From the cell containing the given text, extract its center point as [x, y] coordinate. 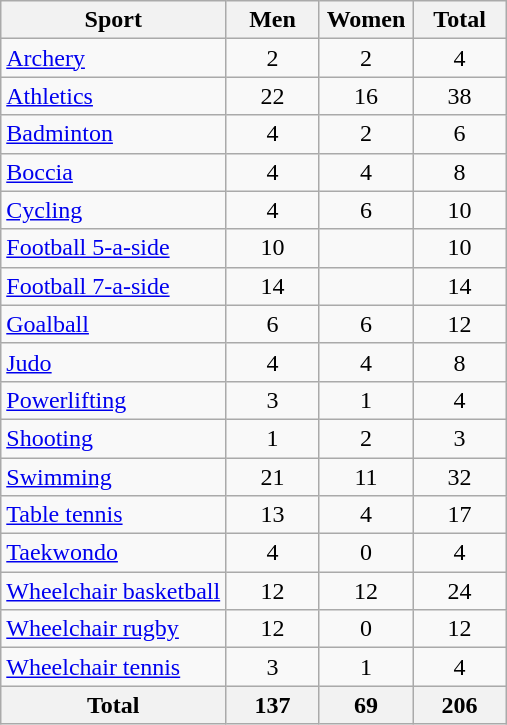
Wheelchair rugby [114, 629]
Football 7-a-side [114, 286]
Table tennis [114, 515]
22 [273, 96]
137 [273, 705]
13 [273, 515]
Shooting [114, 438]
16 [366, 96]
11 [366, 477]
32 [460, 477]
24 [460, 591]
Wheelchair basketball [114, 591]
69 [366, 705]
Athletics [114, 96]
Goalball [114, 324]
Cycling [114, 210]
38 [460, 96]
Sport [114, 20]
Men [273, 20]
Archery [114, 58]
Taekwondo [114, 553]
Wheelchair tennis [114, 667]
21 [273, 477]
Football 5-a-side [114, 248]
Powerlifting [114, 400]
Swimming [114, 477]
Boccia [114, 172]
Judo [114, 362]
Badminton [114, 134]
206 [460, 705]
Women [366, 20]
17 [460, 515]
